For the text-containing cell, return its midpoint in [x, y] coordinate format. 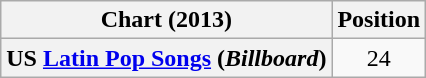
Chart (2013) [166, 20]
US Latin Pop Songs (Billboard) [166, 58]
Position [379, 20]
24 [379, 58]
